For the text-containing cell, return its midpoint in [X, Y] coordinate format. 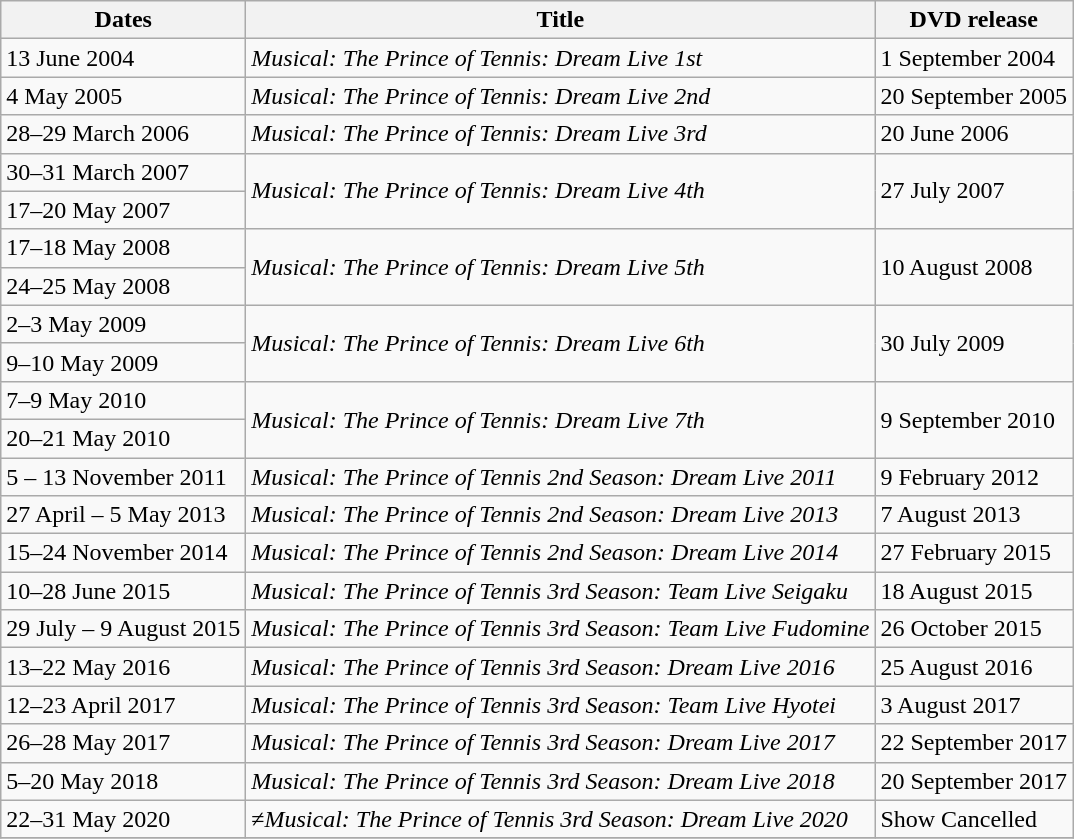
22–31 May 2020 [124, 819]
9–10 May 2009 [124, 362]
7–9 May 2010 [124, 400]
22 September 2017 [974, 743]
Musical: The Prince of Tennis 2nd Season: Dream Live 2013 [560, 515]
13–22 May 2016 [124, 667]
25 August 2016 [974, 667]
10 August 2008 [974, 267]
10–28 June 2015 [124, 591]
5–20 May 2018 [124, 781]
Musical: The Prince of Tennis 3rd Season: Dream Live 2016 [560, 667]
Musical: The Prince of Tennis: Dream Live 5th [560, 267]
Musical: The Prince of Tennis: Dream Live 3rd [560, 134]
27 February 2015 [974, 553]
30 July 2009 [974, 343]
Title [560, 20]
20–21 May 2010 [124, 438]
15–24 November 2014 [124, 553]
26 October 2015 [974, 629]
Musical: The Prince of Tennis 3rd Season: Dream Live 2018 [560, 781]
Musical: The Prince of Tennis: Dream Live 6th [560, 343]
13 June 2004 [124, 58]
1 September 2004 [974, 58]
27 April – 5 May 2013 [124, 515]
29 July – 9 August 2015 [124, 629]
Dates [124, 20]
28–29 March 2006 [124, 134]
3 August 2017 [974, 705]
Musical: The Prince of Tennis 2nd Season: Dream Live 2014 [560, 553]
7 August 2013 [974, 515]
≠Musical: The Prince of Tennis 3rd Season: Dream Live 2020 [560, 819]
17–20 May 2007 [124, 210]
5 – 13 November 2011 [124, 477]
20 June 2006 [974, 134]
Musical: The Prince of Tennis: Dream Live 4th [560, 191]
Musical: The Prince of Tennis 3rd Season: Team Live Hyotei [560, 705]
Musical: The Prince of Tennis 3rd Season: Team Live Fudomine [560, 629]
27 July 2007 [974, 191]
17–18 May 2008 [124, 248]
2–3 May 2009 [124, 324]
Show Cancelled [974, 819]
Musical: The Prince of Tennis: Dream Live 2nd [560, 96]
24–25 May 2008 [124, 286]
30–31 March 2007 [124, 172]
Musical: The Prince of Tennis: Dream Live 1st [560, 58]
20 September 2005 [974, 96]
Musical: The Prince of Tennis: Dream Live 7th [560, 419]
26–28 May 2017 [124, 743]
12–23 April 2017 [124, 705]
4 May 2005 [124, 96]
Musical: The Prince of Tennis 3rd Season: Team Live Seigaku [560, 591]
9 September 2010 [974, 419]
20 September 2017 [974, 781]
DVD release [974, 20]
9 February 2012 [974, 477]
Musical: The Prince of Tennis 3rd Season: Dream Live 2017 [560, 743]
18 August 2015 [974, 591]
Musical: The Prince of Tennis 2nd Season: Dream Live 2011 [560, 477]
